Extract the [x, y] coordinate from the center of the cell holding the provided text.  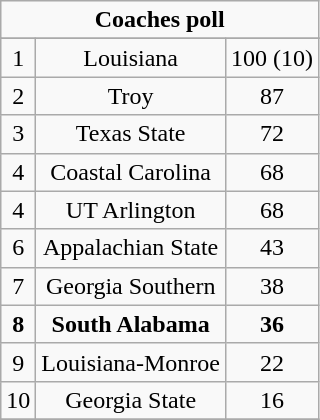
Louisiana [131, 58]
UT Arlington [131, 210]
2 [18, 96]
6 [18, 248]
Georgia Southern [131, 286]
38 [272, 286]
Troy [131, 96]
43 [272, 248]
9 [18, 362]
87 [272, 96]
7 [18, 286]
100 (10) [272, 58]
Texas State [131, 134]
3 [18, 134]
Louisiana-Monroe [131, 362]
10 [18, 400]
Coaches poll [160, 20]
Georgia State [131, 400]
8 [18, 324]
Coastal Carolina [131, 172]
22 [272, 362]
Appalachian State [131, 248]
South Alabama [131, 324]
72 [272, 134]
1 [18, 58]
16 [272, 400]
36 [272, 324]
